Pinpoint the cell where the given text exists, returning its [X, Y] midpoint coordinate. 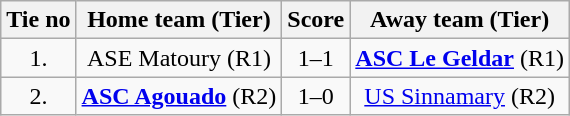
US Sinnamary (R2) [460, 96]
1. [38, 58]
ASC Le Geldar (R1) [460, 58]
1–0 [316, 96]
Home team (Tier) [179, 20]
Score [316, 20]
Tie no [38, 20]
ASC Agouado (R2) [179, 96]
2. [38, 96]
ASE Matoury (R1) [179, 58]
1–1 [316, 58]
Away team (Tier) [460, 20]
